Return the [x, y] coordinate for the center point of the cell that contains the specified text.  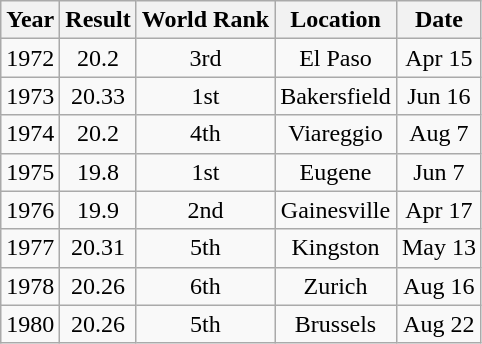
1975 [30, 172]
Viareggio [336, 134]
Location [336, 20]
1978 [30, 286]
Date [438, 20]
6th [205, 286]
20.31 [98, 248]
Gainesville [336, 210]
Apr 15 [438, 58]
20.33 [98, 96]
19.9 [98, 210]
May 13 [438, 248]
Apr 17 [438, 210]
Jun 16 [438, 96]
Year [30, 20]
1973 [30, 96]
1980 [30, 324]
Eugene [336, 172]
Bakersfield [336, 96]
Zurich [336, 286]
World Rank [205, 20]
1972 [30, 58]
Aug 16 [438, 286]
Jun 7 [438, 172]
3rd [205, 58]
1977 [30, 248]
19.8 [98, 172]
Aug 7 [438, 134]
2nd [205, 210]
El Paso [336, 58]
Kingston [336, 248]
1974 [30, 134]
Brussels [336, 324]
Result [98, 20]
Aug 22 [438, 324]
4th [205, 134]
1976 [30, 210]
